Search for the cell housing the specified text and yield its [X, Y] center coordinate. 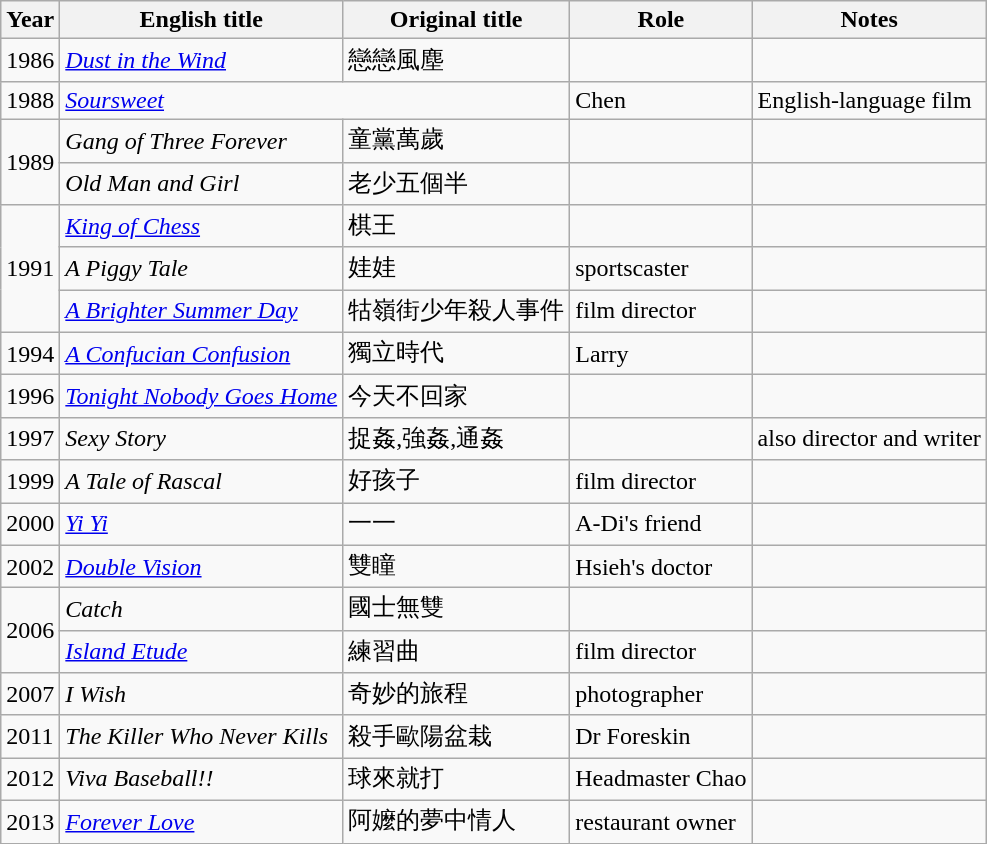
1996 [30, 396]
Old Man and Girl [202, 184]
2002 [30, 566]
2011 [30, 736]
殺手歐陽盆栽 [456, 736]
Hsieh's doctor [661, 566]
2000 [30, 524]
sportscaster [661, 268]
The Killer Who Never Kills [202, 736]
also director and writer [869, 438]
牯嶺街少年殺人事件 [456, 312]
Tonight Nobody Goes Home [202, 396]
1988 [30, 100]
Dr Foreskin [661, 736]
Catch [202, 610]
Viva Baseball!! [202, 780]
好孩子 [456, 482]
Original title [456, 20]
A-Di's friend [661, 524]
A Confucian Confusion [202, 354]
棋王 [456, 226]
奇妙的旅程 [456, 694]
Double Vision [202, 566]
老少五個半 [456, 184]
A Brighter Summer Day [202, 312]
Sexy Story [202, 438]
阿嬤的夢中情人 [456, 822]
Dust in the Wind [202, 60]
捉姦,強姦,通姦 [456, 438]
童黨萬歲 [456, 140]
Notes [869, 20]
Yi Yi [202, 524]
1997 [30, 438]
雙瞳 [456, 566]
Chen [661, 100]
Gang of Three Forever [202, 140]
A Tale of Rascal [202, 482]
今天不回家 [456, 396]
1999 [30, 482]
Larry [661, 354]
一一 [456, 524]
English-language film [869, 100]
Forever Love [202, 822]
A Piggy Tale [202, 268]
2006 [30, 630]
restaurant owner [661, 822]
I Wish [202, 694]
球來就打 [456, 780]
photographer [661, 694]
戀戀風塵 [456, 60]
English title [202, 20]
2013 [30, 822]
King of Chess [202, 226]
練習曲 [456, 652]
1989 [30, 162]
Island Etude [202, 652]
Year [30, 20]
1986 [30, 60]
Headmaster Chao [661, 780]
2007 [30, 694]
1994 [30, 354]
娃娃 [456, 268]
Soursweet [315, 100]
1991 [30, 269]
國士無雙 [456, 610]
獨立時代 [456, 354]
Role [661, 20]
2012 [30, 780]
